Return [X, Y] of the center of cell containing provided text 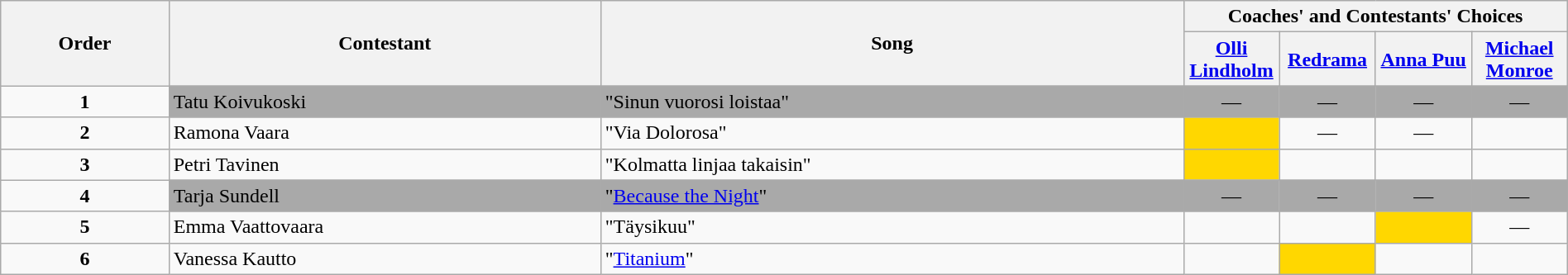
Order [84, 43]
Anna Puu [1423, 59]
"Because the Night" [892, 196]
5 [84, 227]
Redrama [1327, 59]
Petri Tavinen [385, 164]
Vanessa Kautto [385, 258]
"Kolmatta linjaa takaisin" [892, 164]
Coaches' and Contestants' Choices [1375, 17]
2 [84, 133]
1 [84, 102]
Tatu Koivukoski [385, 102]
"Täysikuu" [892, 227]
6 [84, 258]
Ramona Vaara [385, 133]
"Sinun vuorosi loistaa" [892, 102]
Olli Lindholm [1231, 59]
3 [84, 164]
"Via Dolorosa" [892, 133]
Michael Monroe [1519, 59]
"Titanium" [892, 258]
Emma Vaattovaara [385, 227]
Contestant [385, 43]
4 [84, 196]
Song [892, 43]
Tarja Sundell [385, 196]
